Provide the [X, Y] coordinate of the cell's center where the given text is located.  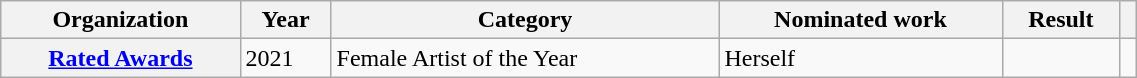
Result [1061, 20]
Category [525, 20]
Nominated work [860, 20]
Year [286, 20]
Organization [120, 20]
Herself [860, 58]
Female Artist of the Year [525, 58]
Rated Awards [120, 58]
2021 [286, 58]
